Search for the cell housing the specified text and yield its [X, Y] center coordinate. 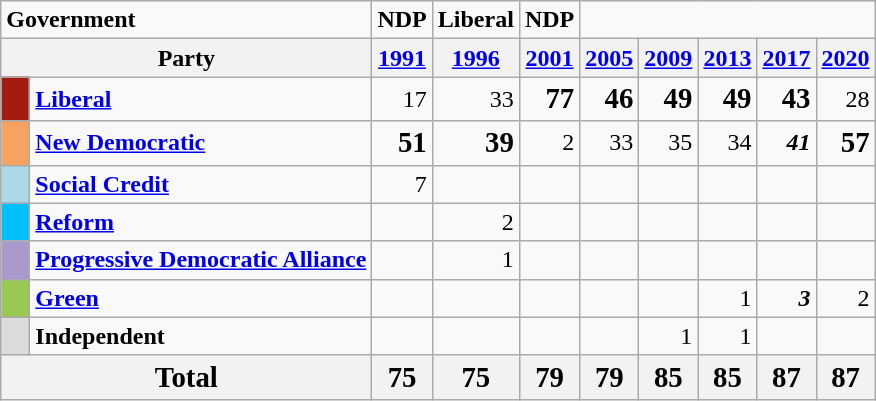
43 [786, 99]
35 [668, 143]
Social Credit [201, 184]
7 [402, 184]
51 [402, 143]
1991 [402, 58]
39 [476, 143]
2013 [728, 58]
46 [610, 99]
41 [786, 143]
28 [846, 99]
Independent [201, 336]
2017 [786, 58]
Government [186, 20]
New Democratic [201, 143]
2001 [549, 58]
17 [402, 99]
Party [186, 58]
1996 [476, 58]
Reform [201, 222]
Green [201, 298]
Total [186, 377]
57 [846, 143]
3 [786, 298]
77 [549, 99]
2009 [668, 58]
2005 [610, 58]
34 [728, 143]
2020 [846, 58]
Progressive Democratic Alliance [201, 260]
